Search for the cell housing the specified text and yield its (x, y) center coordinate. 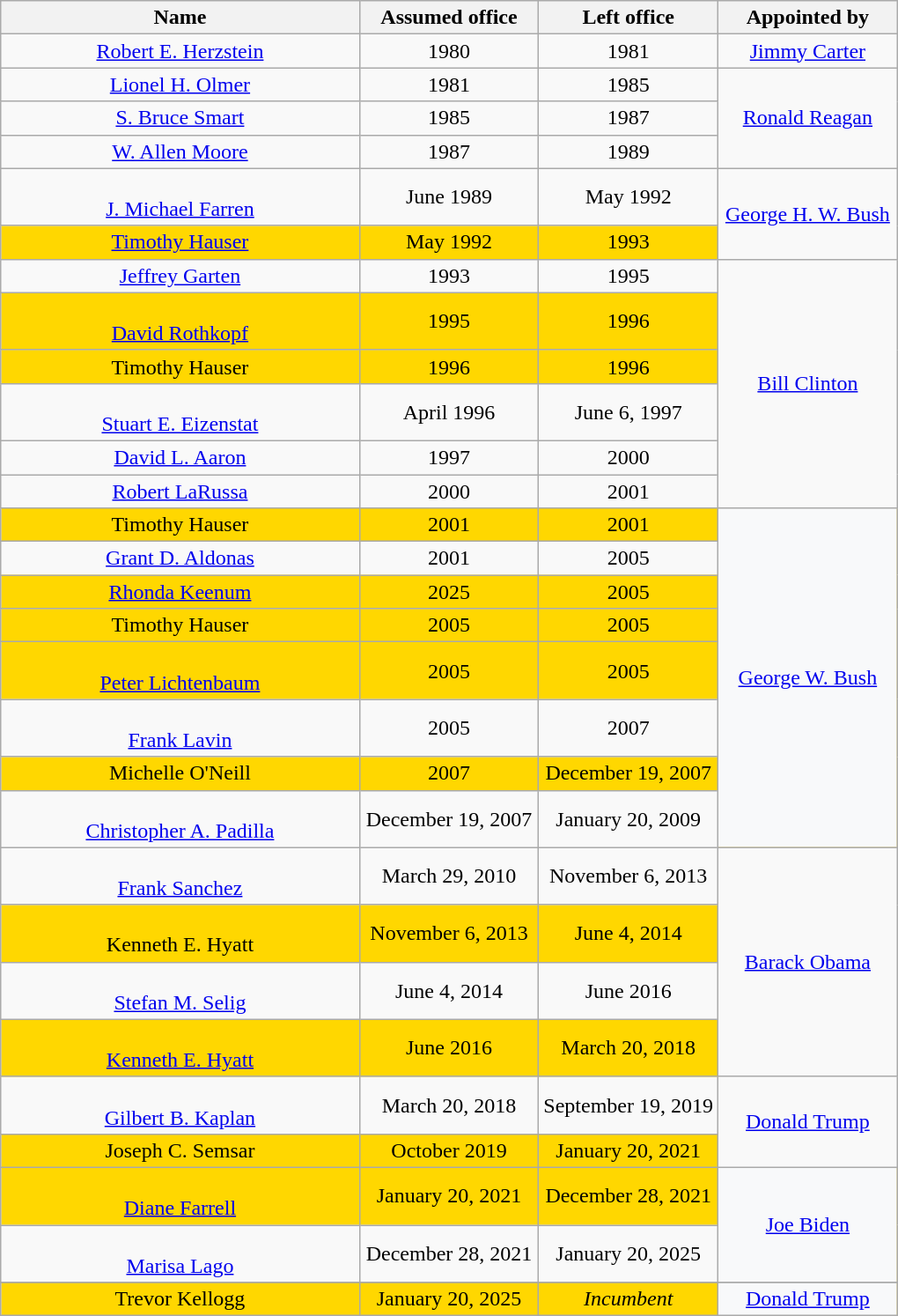
1980 (449, 51)
David L. Aaron (180, 457)
Name (180, 18)
Lionel H. Olmer (180, 85)
Trevor Kellogg (180, 1299)
Rhonda Keenum (180, 592)
W. Allen Moore (180, 152)
Appointed by (808, 18)
Joseph C. Semsar (180, 1150)
George W. Bush (808, 678)
June 6, 1997 (629, 412)
Left office (629, 18)
October 2019 (449, 1150)
George H. W. Bush (808, 213)
Barack Obama (808, 962)
June 1989 (449, 197)
Assumed office (449, 18)
S. Bruce Smart (180, 118)
Gilbert B. Kaplan (180, 1105)
March 29, 2010 (449, 876)
1989 (629, 152)
Christopher A. Padilla (180, 819)
1997 (449, 457)
David Rothkopf (180, 321)
Joe Biden (808, 1224)
Marisa Lago (180, 1253)
Bill Clinton (808, 383)
Frank Lavin (180, 728)
Robert LaRussa (180, 491)
September 19, 2019 (629, 1105)
Grant D. Aldonas (180, 558)
Incumbent (629, 1299)
Robert E. Herzstein (180, 51)
Stefan M. Selig (180, 990)
J. Michael Farren (180, 197)
Peter Lichtenbaum (180, 671)
Jeffrey Garten (180, 276)
Frank Sanchez (180, 876)
Michelle O'Neill (180, 773)
April 1996 (449, 412)
Stuart E. Eizenstat (180, 412)
Ronald Reagan (808, 118)
2025 (449, 592)
Jimmy Carter (808, 51)
January 20, 2009 (629, 819)
Diane Farrell (180, 1196)
